Determine the [X, Y] coordinate at the center of the cell enclosing the given text.  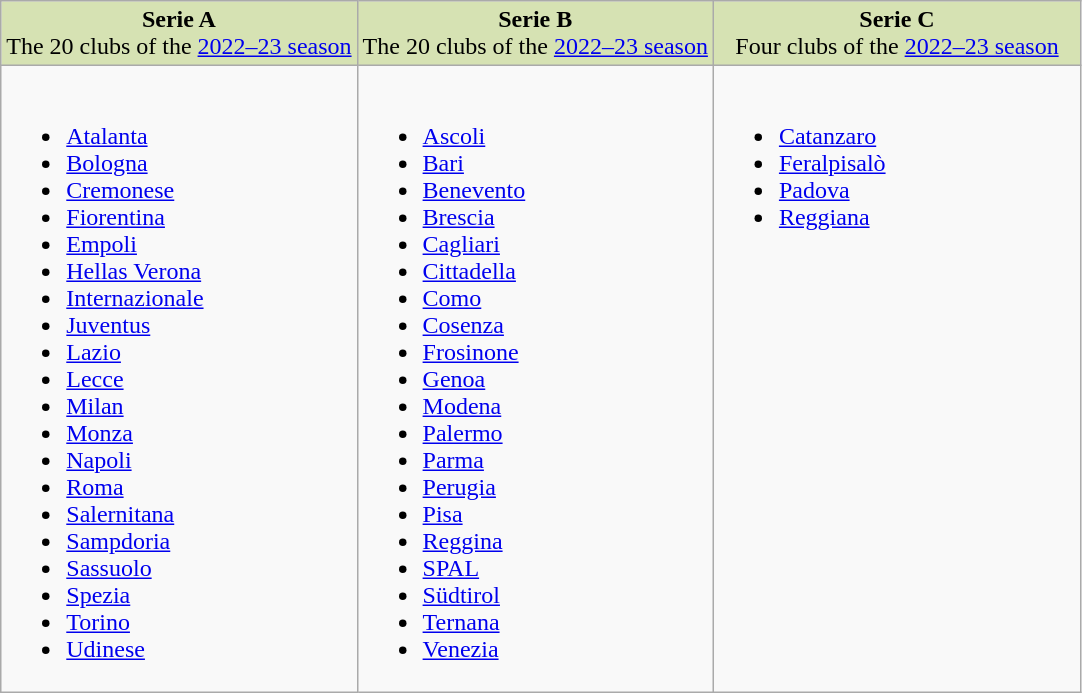
Serie AThe 20 clubs of the 2022–23 season [179, 34]
Serie BThe 20 clubs of the 2022–23 season [535, 34]
CatanzaroFeralpisalòPadovaReggiana [896, 379]
AscoliBariBeneventoBresciaCagliariCittadellaComoCosenzaFrosinoneGenoaModenaPalermoParmaPerugiaPisaRegginaSPALSüdtirolTernanaVenezia [535, 379]
Serie CFour clubs of the 2022–23 season [896, 34]
